Provide the [x, y] coordinate of the cell's center where the given text is located.  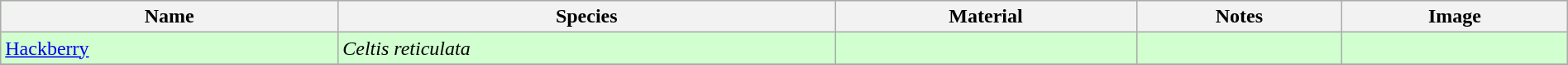
Image [1456, 17]
Species [587, 17]
Notes [1239, 17]
Celtis reticulata [587, 48]
Material [986, 17]
Name [170, 17]
Hackberry [170, 48]
